Identify which cell holds the provided text, then report its [X, Y] central coordinate. 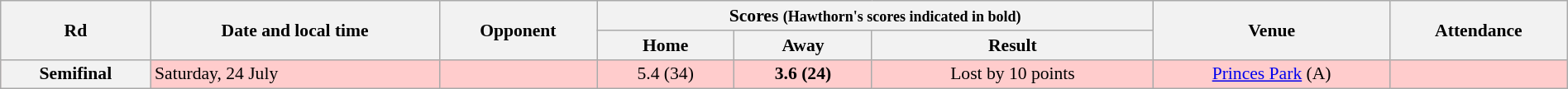
Princes Park (A) [1272, 74]
3.6 (24) [803, 74]
Opponent [518, 30]
Result [1012, 45]
Venue [1272, 30]
Scores (Hawthorn's scores indicated in bold) [875, 16]
Rd [76, 30]
Date and local time [294, 30]
Saturday, 24 July [294, 74]
Away [803, 45]
Attendance [1479, 30]
Semifinal [76, 74]
Home [666, 45]
5.4 (34) [666, 74]
Lost by 10 points [1012, 74]
